From the cell containing the given text, extract its center point as [X, Y] coordinate. 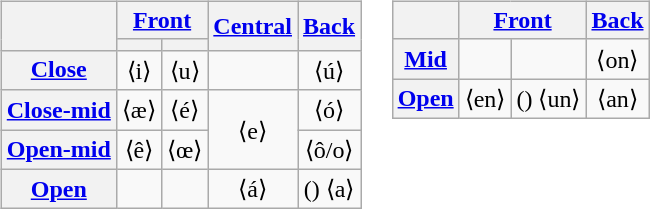
⟨ú⟩ [330, 70]
⟨u⟩ [184, 70]
Mid [426, 59]
Open-mid [58, 150]
⟨é⟩ [184, 110]
Central [253, 26]
⟨ê⟩ [138, 150]
⟨æ⟩ [138, 110]
⟨ô/o⟩ [330, 150]
⟨an⟩ [618, 99]
⟨œ⟩ [184, 150]
⟨en⟩ [485, 99]
⟨i⟩ [138, 70]
⟨on⟩ [618, 59]
() ⟨a⟩ [330, 189]
Close-mid [58, 110]
() ⟨un⟩ [548, 99]
Close [58, 70]
⟨e⟩ [253, 130]
⟨ó⟩ [330, 110]
⟨á⟩ [253, 189]
